Extract the (X, Y) coordinate from the center of the cell holding the provided text.  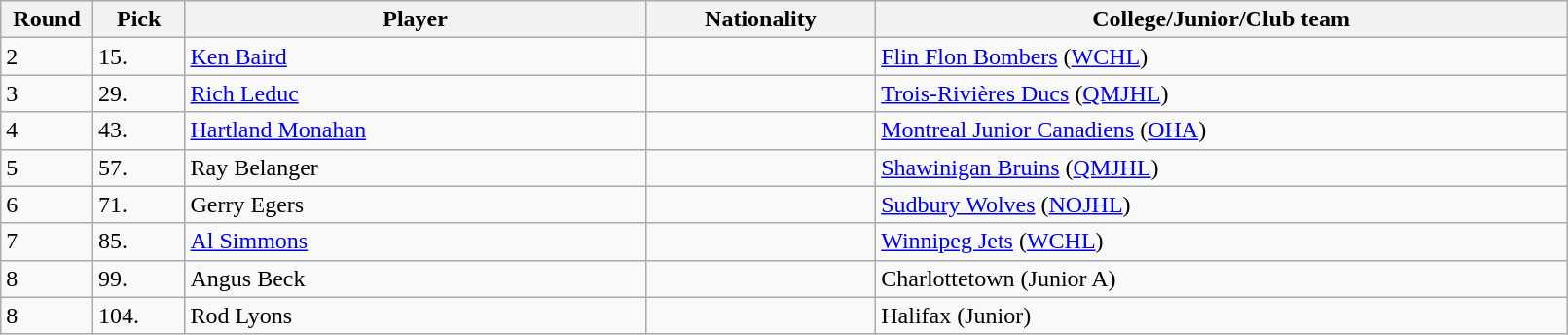
Gerry Egers (415, 205)
99. (138, 279)
Winnipeg Jets (WCHL) (1222, 242)
85. (138, 242)
Ken Baird (415, 56)
Rod Lyons (415, 316)
29. (138, 93)
Ray Belanger (415, 167)
7 (47, 242)
College/Junior/Club team (1222, 19)
Angus Beck (415, 279)
4 (47, 130)
Shawinigan Bruins (QMJHL) (1222, 167)
71. (138, 205)
Flin Flon Bombers (WCHL) (1222, 56)
15. (138, 56)
43. (138, 130)
57. (138, 167)
Hartland Monahan (415, 130)
2 (47, 56)
Trois-Rivières Ducs (QMJHL) (1222, 93)
6 (47, 205)
Pick (138, 19)
Sudbury Wolves (NOJHL) (1222, 205)
3 (47, 93)
104. (138, 316)
Montreal Junior Canadiens (OHA) (1222, 130)
Round (47, 19)
Nationality (761, 19)
Al Simmons (415, 242)
Player (415, 19)
Charlottetown (Junior A) (1222, 279)
5 (47, 167)
Rich Leduc (415, 93)
Halifax (Junior) (1222, 316)
